Find where the given text appears and provide that cell's center as [x, y] coordinate. 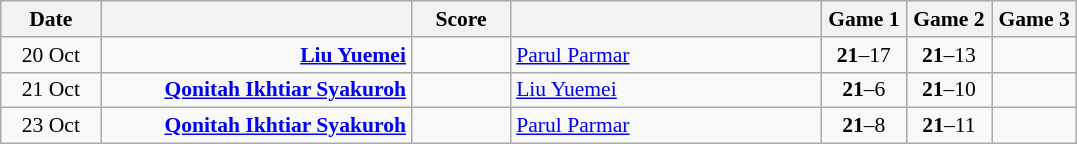
Game 1 [864, 19]
21–8 [864, 126]
Score [461, 19]
21–13 [948, 55]
21–17 [864, 55]
Game 3 [1034, 19]
21–10 [948, 90]
20 Oct [51, 55]
21–6 [864, 90]
21–11 [948, 126]
Date [51, 19]
Game 2 [948, 19]
23 Oct [51, 126]
21 Oct [51, 90]
